From the cell containing the given text, extract its center point as (X, Y) coordinate. 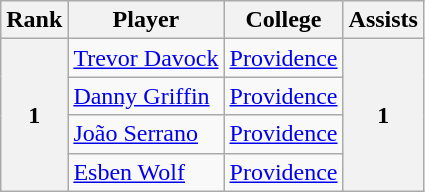
Assists (383, 20)
João Serrano (146, 134)
Esben Wolf (146, 172)
Rank (34, 20)
Danny Griffin (146, 96)
Trevor Davock (146, 58)
College (284, 20)
Player (146, 20)
